Scan for the cell matching the given text and deliver its (X, Y) coordinate at center. 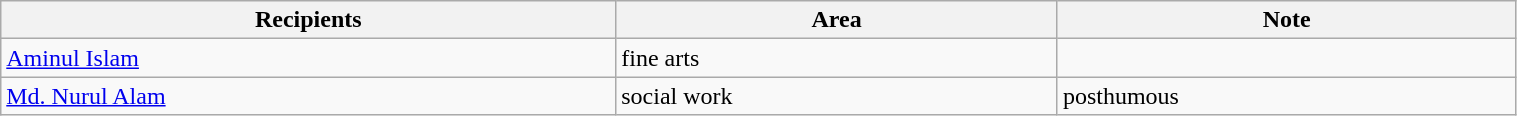
fine arts (837, 58)
social work (837, 96)
Note (1286, 20)
Md. Nurul Alam (308, 96)
Aminul Islam (308, 58)
Area (837, 20)
posthumous (1286, 96)
Recipients (308, 20)
